From the cell containing the given text, extract its center point as (X, Y) coordinate. 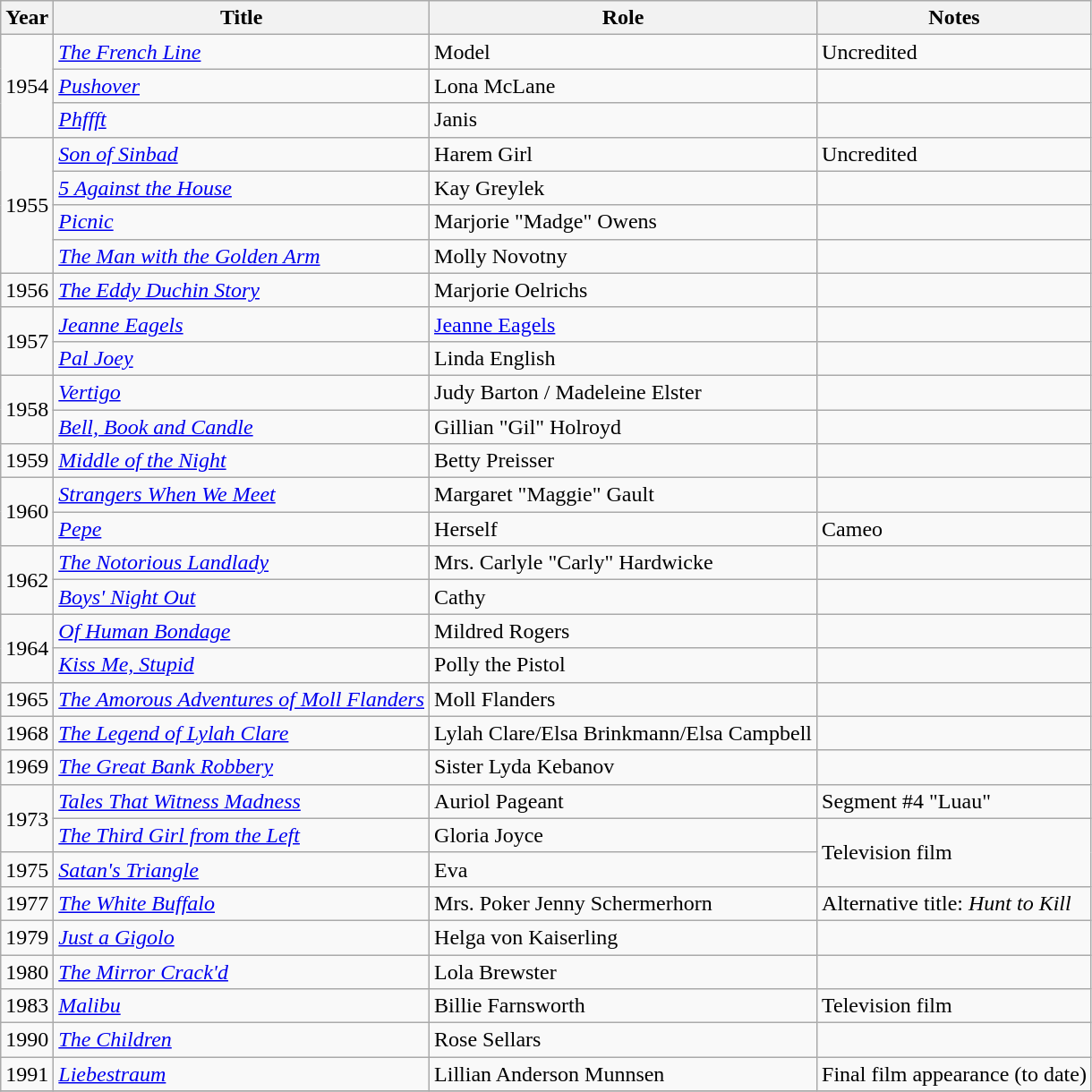
1968 (27, 733)
Billie Farnsworth (623, 1006)
Satan's Triangle (242, 869)
Cameo (954, 529)
Middle of the Night (242, 461)
The Amorous Adventures of Moll Flanders (242, 699)
Helga von Kaiserling (623, 937)
Gloria Joyce (623, 835)
Role (623, 18)
1958 (27, 409)
The White Buffalo (242, 903)
Cathy (623, 597)
5 Against the House (242, 188)
1983 (27, 1006)
Linda English (623, 358)
Auriol Pageant (623, 801)
Marjorie Oelrichs (623, 290)
1960 (27, 512)
The French Line (242, 52)
Alternative title: Hunt to Kill (954, 903)
The Third Girl from the Left (242, 835)
Marjorie "Madge" Owens (623, 222)
Title (242, 18)
Phffft (242, 120)
Lylah Clare/Elsa Brinkmann/Elsa Campbell (623, 733)
1962 (27, 580)
1975 (27, 869)
1964 (27, 648)
Janis (623, 120)
The Man with the Golden Arm (242, 256)
Lillian Anderson Munnsen (623, 1074)
Mrs. Poker Jenny Schermerhorn (623, 903)
The Eddy Duchin Story (242, 290)
Son of Sinbad (242, 154)
Moll Flanders (623, 699)
Lona McLane (623, 86)
Molly Novotny (623, 256)
Picnic (242, 222)
Vertigo (242, 392)
Kiss Me, Stupid (242, 665)
1991 (27, 1074)
Polly the Pistol (623, 665)
Of Human Bondage (242, 631)
Year (27, 18)
Segment #4 "Luau" (954, 801)
Herself (623, 529)
1979 (27, 937)
Tales That Witness Madness (242, 801)
Rose Sellars (623, 1040)
Gillian "Gil" Holroyd (623, 427)
Kay Greylek (623, 188)
Judy Barton / Madeleine Elster (623, 392)
1954 (27, 86)
1969 (27, 767)
The Great Bank Robbery (242, 767)
Just a Gigolo (242, 937)
Mildred Rogers (623, 631)
Mrs. Carlyle "Carly" Hardwicke (623, 563)
1956 (27, 290)
1973 (27, 818)
Liebestraum (242, 1074)
1980 (27, 971)
Malibu (242, 1006)
Betty Preisser (623, 461)
Pepe (242, 529)
Final film appearance (to date) (954, 1074)
The Legend of Lylah Clare (242, 733)
Boys' Night Out (242, 597)
Strangers When We Meet (242, 495)
1959 (27, 461)
Bell, Book and Candle (242, 427)
Eva (623, 869)
The Notorious Landlady (242, 563)
Pal Joey (242, 358)
1955 (27, 205)
Margaret "Maggie" Gault (623, 495)
The Mirror Crack'd (242, 971)
Harem Girl (623, 154)
1990 (27, 1040)
Sister Lyda Kebanov (623, 767)
Model (623, 52)
1965 (27, 699)
The Children (242, 1040)
Lola Brewster (623, 971)
1977 (27, 903)
Notes (954, 18)
1957 (27, 341)
Pushover (242, 86)
